Find where the given text appears and provide that cell's center as [X, Y] coordinate. 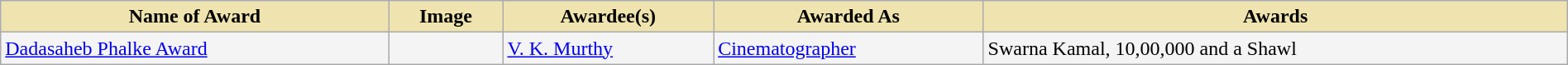
Swarna Kamal, 10,00,000 and a Shawl [1275, 48]
Awardee(s) [609, 17]
V. K. Murthy [609, 48]
Awarded As [849, 17]
Dadasaheb Phalke Award [195, 48]
Image [446, 17]
Name of Award [195, 17]
Cinematographer [849, 48]
Awards [1275, 17]
